Capture the cell that displays the provided text and extract its [X, Y] central coordinate. 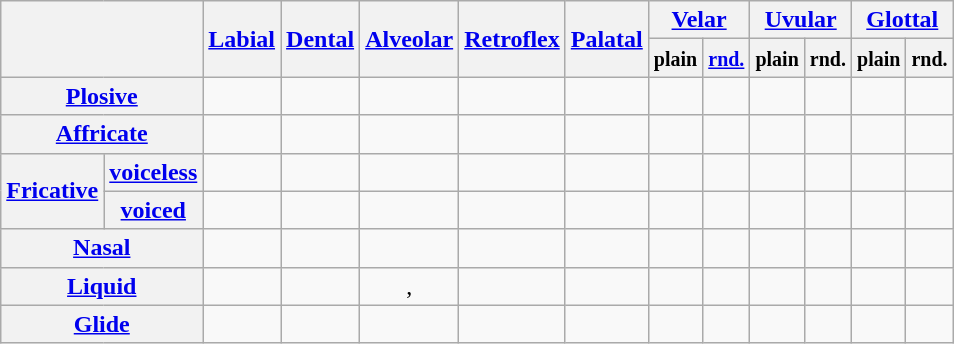
Affricate [102, 134]
Labial [242, 39]
Velar [699, 20]
Liquid [102, 286]
Alveolar [410, 39]
Uvular [801, 20]
Nasal [102, 248]
voiced [154, 210]
, [410, 286]
Fricative [52, 191]
Retroflex [512, 39]
Dental [320, 39]
Plosive [102, 96]
Palatal [606, 39]
voiceless [154, 172]
Glottal [903, 20]
Glide [102, 324]
